Capture the cell that displays the provided text and extract its (X, Y) central coordinate. 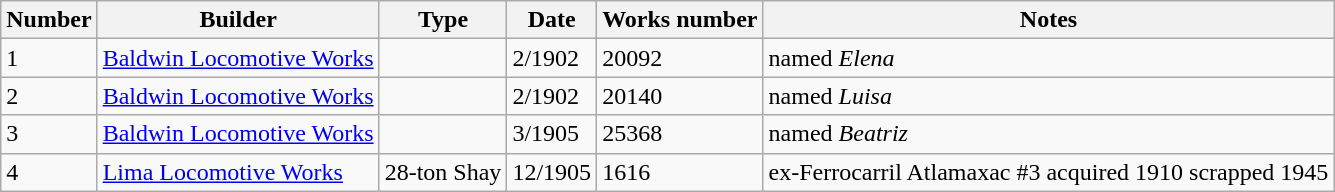
named Elena (1048, 58)
1616 (680, 172)
3/1905 (552, 134)
ex-Ferrocarril Atlamaxac #3 acquired 1910 scrapped 1945 (1048, 172)
Notes (1048, 20)
Lima Locomotive Works (238, 172)
Date (552, 20)
4 (49, 172)
20140 (680, 96)
2 (49, 96)
Works number (680, 20)
3 (49, 134)
named Luisa (1048, 96)
Type (443, 20)
named Beatriz (1048, 134)
Number (49, 20)
12/1905 (552, 172)
25368 (680, 134)
28-ton Shay (443, 172)
1 (49, 58)
Builder (238, 20)
20092 (680, 58)
